Search for the cell housing the specified text and yield its (x, y) center coordinate. 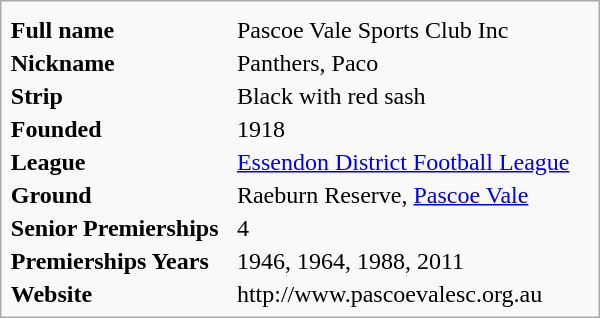
Panthers, Paco (412, 63)
Strip (120, 96)
Pascoe Vale Sports Club Inc (412, 30)
Full name (120, 30)
Ground (120, 195)
Essendon District Football League (412, 162)
League (120, 162)
Nickname (120, 63)
Senior Premierships (120, 228)
Founded (120, 129)
Raeburn Reserve, Pascoe Vale (412, 195)
Premierships Years (120, 261)
Website (120, 294)
1946, 1964, 1988, 2011 (412, 261)
http://www.pascoevalesc.org.au (412, 294)
1918 (412, 129)
Black with red sash (412, 96)
4 (412, 228)
